Detect which cell encompasses the target text, then output its (X, Y) center coordinate. 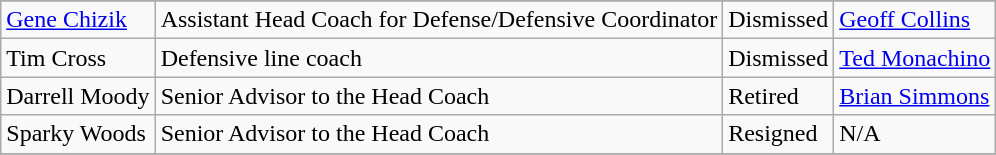
Assistant Head Coach for Defense/Defensive Coordinator (439, 20)
Resigned (778, 134)
Ted Monachino (915, 58)
Brian Simmons (915, 96)
N/A (915, 134)
Retired (778, 96)
Sparky Woods (78, 134)
Gene Chizik (78, 20)
Tim Cross (78, 58)
Defensive line coach (439, 58)
Darrell Moody (78, 96)
Geoff Collins (915, 20)
